Find where the given text appears and provide that cell's center as (x, y) coordinate. 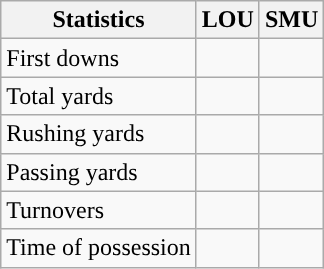
Passing yards (99, 172)
Time of possession (99, 248)
Total yards (99, 96)
Statistics (99, 20)
SMU (291, 20)
Rushing yards (99, 134)
First downs (99, 58)
LOU (228, 20)
Turnovers (99, 210)
